Capture the cell that displays the provided text and extract its (x, y) central coordinate. 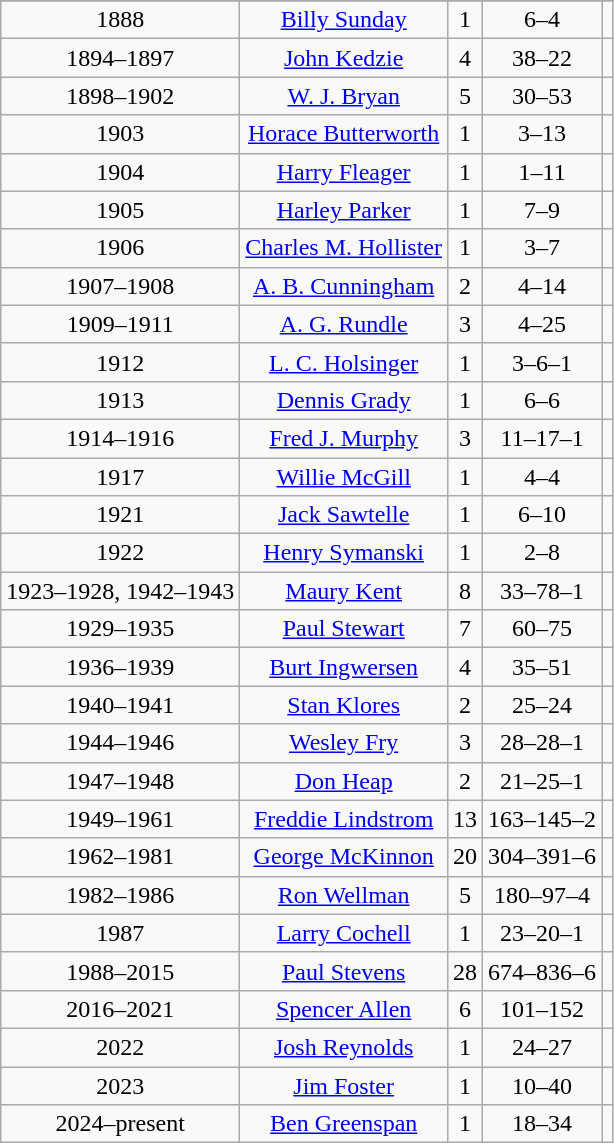
Fred J. Murphy (344, 438)
101–152 (542, 1009)
Paul Stewart (344, 629)
6–10 (542, 515)
1904 (120, 172)
8 (466, 591)
Don Heap (344, 781)
Billy Sunday (344, 20)
1944–1946 (120, 743)
10–40 (542, 1085)
1917 (120, 477)
1921 (120, 515)
Harley Parker (344, 210)
11–17–1 (542, 438)
Dennis Grady (344, 400)
Freddie Lindstrom (344, 819)
1912 (120, 362)
180–97–4 (542, 895)
2023 (120, 1085)
3–13 (542, 134)
674–836–6 (542, 971)
1929–1935 (120, 629)
Josh Reynolds (344, 1047)
1894–1897 (120, 58)
1903 (120, 134)
1982–1986 (120, 895)
A. B. Cunningham (344, 286)
L. C. Holsinger (344, 362)
Wesley Fry (344, 743)
7 (466, 629)
7–9 (542, 210)
3–7 (542, 248)
18–34 (542, 1124)
1987 (120, 933)
3–6–1 (542, 362)
A. G. Rundle (344, 324)
60–75 (542, 629)
1913 (120, 400)
33–78–1 (542, 591)
1898–1902 (120, 96)
304–391–6 (542, 857)
28 (466, 971)
6 (466, 1009)
6–6 (542, 400)
1922 (120, 553)
Burt Ingwersen (344, 667)
2–8 (542, 553)
2016–2021 (120, 1009)
4–14 (542, 286)
Willie McGill (344, 477)
Jack Sawtelle (344, 515)
38–22 (542, 58)
Spencer Allen (344, 1009)
Ben Greenspan (344, 1124)
Stan Klores (344, 705)
Larry Cochell (344, 933)
24–27 (542, 1047)
George McKinnon (344, 857)
13 (466, 819)
28–28–1 (542, 743)
Henry Symanski (344, 553)
W. J. Bryan (344, 96)
1940–1941 (120, 705)
1907–1908 (120, 286)
Paul Stevens (344, 971)
1947–1948 (120, 781)
163–145–2 (542, 819)
1909–1911 (120, 324)
2022 (120, 1047)
Ron Wellman (344, 895)
4–25 (542, 324)
Jim Foster (344, 1085)
Harry Fleager (344, 172)
1988–2015 (120, 971)
1–11 (542, 172)
Maury Kent (344, 591)
21–25–1 (542, 781)
1936–1939 (120, 667)
2024–present (120, 1124)
1962–1981 (120, 857)
23–20–1 (542, 933)
John Kedzie (344, 58)
Horace Butterworth (344, 134)
1949–1961 (120, 819)
Charles M. Hollister (344, 248)
1888 (120, 20)
35–51 (542, 667)
25–24 (542, 705)
1906 (120, 248)
1905 (120, 210)
4–4 (542, 477)
1914–1916 (120, 438)
20 (466, 857)
30–53 (542, 96)
6–4 (542, 20)
1923–1928, 1942–1943 (120, 591)
